Locate the cell with the specified text and output its (X, Y) center coordinate. 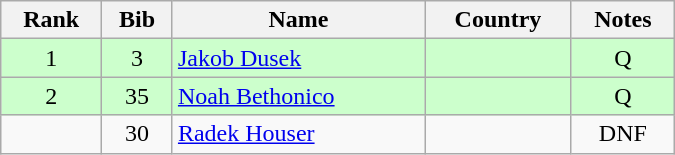
Country (498, 20)
35 (138, 96)
2 (52, 96)
1 (52, 58)
Rank (52, 20)
Jakob Dusek (298, 58)
DNF (622, 134)
Radek Houser (298, 134)
Name (298, 20)
30 (138, 134)
Notes (622, 20)
Bib (138, 20)
Noah Bethonico (298, 96)
3 (138, 58)
